Search for the cell housing the specified text and yield its [x, y] center coordinate. 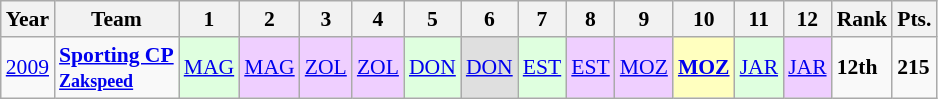
1 [210, 19]
5 [432, 19]
2 [270, 19]
Pts. [914, 19]
12 [808, 19]
9 [644, 19]
11 [760, 19]
Team [116, 19]
8 [590, 19]
2009 [28, 68]
215 [914, 68]
Year [28, 19]
10 [704, 19]
6 [490, 19]
3 [326, 19]
Rank [862, 19]
4 [378, 19]
7 [542, 19]
12th [862, 68]
Sporting CPZakspeed [116, 68]
